From the cell containing the given text, extract its center point as [x, y] coordinate. 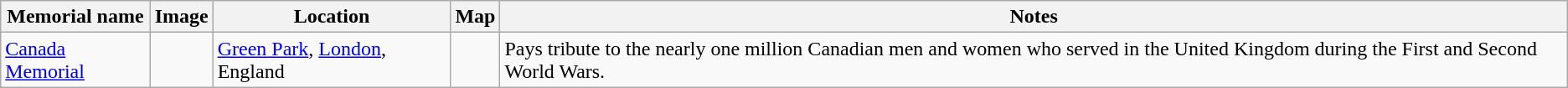
Canada Memorial [75, 60]
Notes [1034, 17]
Pays tribute to the nearly one million Canadian men and women who served in the United Kingdom during the First and Second World Wars. [1034, 60]
Location [332, 17]
Image [181, 17]
Green Park, London, England [332, 60]
Memorial name [75, 17]
Map [476, 17]
